Find where the given text appears and provide that cell's center as (X, Y) coordinate. 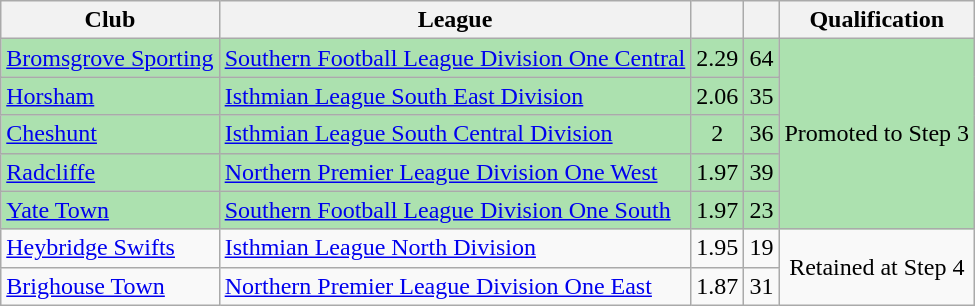
Cheshunt (110, 134)
Isthmian League North Division (455, 248)
2.29 (718, 58)
39 (762, 172)
31 (762, 286)
Promoted to Step 3 (877, 134)
Bromsgrove Sporting (110, 58)
Club (110, 20)
Isthmian League South East Division (455, 96)
Isthmian League South Central Division (455, 134)
36 (762, 134)
Yate Town (110, 210)
Northern Premier League Division One East (455, 286)
Heybridge Swifts (110, 248)
64 (762, 58)
Brighouse Town (110, 286)
1.87 (718, 286)
Southern Football League Division One Central (455, 58)
Northern Premier League Division One West (455, 172)
35 (762, 96)
League (455, 20)
Retained at Step 4 (877, 267)
2.06 (718, 96)
Horsham (110, 96)
Southern Football League Division One South (455, 210)
23 (762, 210)
Radcliffe (110, 172)
Qualification (877, 20)
1.95 (718, 248)
2 (718, 134)
19 (762, 248)
